Extract the [X, Y] coordinate from the center of the cell holding the provided text.  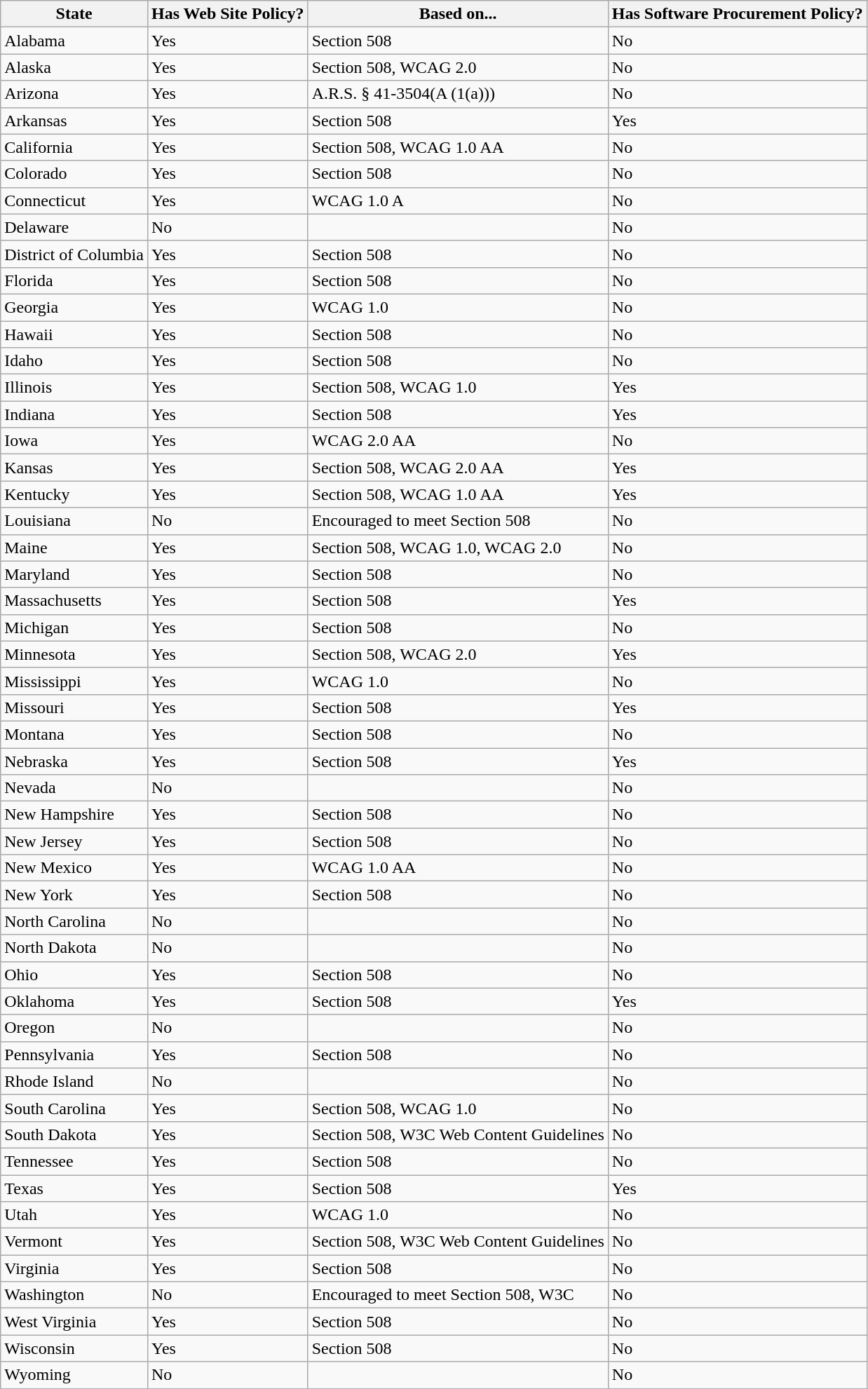
New Jersey [74, 841]
Pennsylvania [74, 1055]
Rhode Island [74, 1081]
Has Web Site Policy? [227, 14]
Texas [74, 1188]
WCAG 1.0 A [458, 201]
WCAG 1.0 AA [458, 868]
State [74, 14]
South Dakota [74, 1134]
Illinois [74, 388]
Oklahoma [74, 1001]
Kansas [74, 468]
Mississippi [74, 681]
Tennessee [74, 1161]
Encouraged to meet Section 508 [458, 521]
Has Software Procurement Policy? [738, 14]
West Virginia [74, 1322]
New Mexico [74, 868]
Nebraska [74, 761]
New York [74, 895]
Florida [74, 280]
WCAG 2.0 AA [458, 441]
Michigan [74, 628]
Encouraged to meet Section 508, W3C [458, 1295]
Louisiana [74, 521]
California [74, 147]
Ohio [74, 975]
Section 508, WCAG 1.0, WCAG 2.0 [458, 548]
Alaska [74, 67]
A.R.S. § 41-3504(A (1(a))) [458, 94]
Hawaii [74, 334]
Nevada [74, 788]
Minnesota [74, 654]
Arkansas [74, 121]
Indiana [74, 414]
Kentucky [74, 494]
Massachusetts [74, 601]
Based on... [458, 14]
Connecticut [74, 201]
North Dakota [74, 948]
Oregon [74, 1028]
Maryland [74, 574]
Utah [74, 1215]
District of Columbia [74, 254]
Iowa [74, 441]
Wyoming [74, 1375]
Virginia [74, 1268]
Colorado [74, 174]
North Carolina [74, 921]
Maine [74, 548]
Idaho [74, 361]
Delaware [74, 227]
Wisconsin [74, 1348]
Washington [74, 1295]
Vermont [74, 1242]
South Carolina [74, 1108]
Arizona [74, 94]
Missouri [74, 707]
New Hampshire [74, 815]
Montana [74, 734]
Section 508, WCAG 2.0 AA [458, 468]
Georgia [74, 307]
Alabama [74, 41]
